Extract the (X, Y) coordinate from the center of the cell holding the provided text.  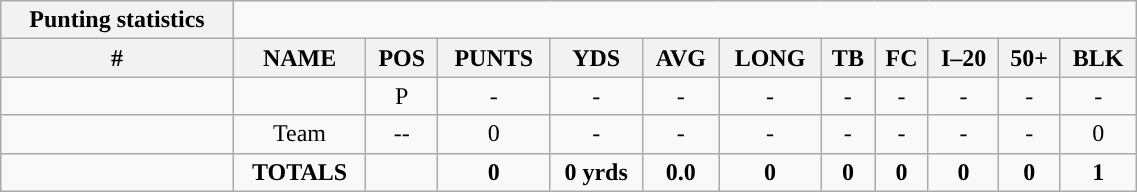
BLK (1098, 58)
FC (902, 58)
I–20 (963, 58)
YDS (596, 58)
0 yrds (596, 172)
POS (402, 58)
TB (848, 58)
# (118, 58)
LONG (770, 58)
PUNTS (494, 58)
-- (402, 134)
P (402, 96)
1 (1098, 172)
Team (299, 134)
Punting statistics (118, 20)
NAME (299, 58)
AVG (681, 58)
TOTALS (299, 172)
0.0 (681, 172)
50+ (1030, 58)
